Locate the cell with the specified text and output its (X, Y) center coordinate. 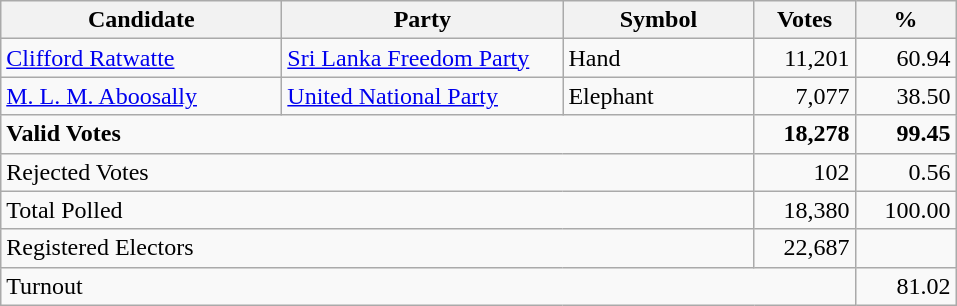
Hand (658, 58)
United National Party (422, 96)
81.02 (906, 286)
M. L. M. Aboosally (142, 96)
7,077 (804, 96)
Symbol (658, 20)
18,380 (804, 210)
102 (804, 172)
Candidate (142, 20)
Votes (804, 20)
11,201 (804, 58)
60.94 (906, 58)
Party (422, 20)
0.56 (906, 172)
Turnout (428, 286)
Registered Electors (378, 248)
Clifford Ratwatte (142, 58)
100.00 (906, 210)
% (906, 20)
Sri Lanka Freedom Party (422, 58)
Total Polled (378, 210)
Rejected Votes (378, 172)
18,278 (804, 134)
Valid Votes (378, 134)
38.50 (906, 96)
Elephant (658, 96)
99.45 (906, 134)
22,687 (804, 248)
